Return the (X, Y) coordinate for the center point of the cell that contains the specified text.  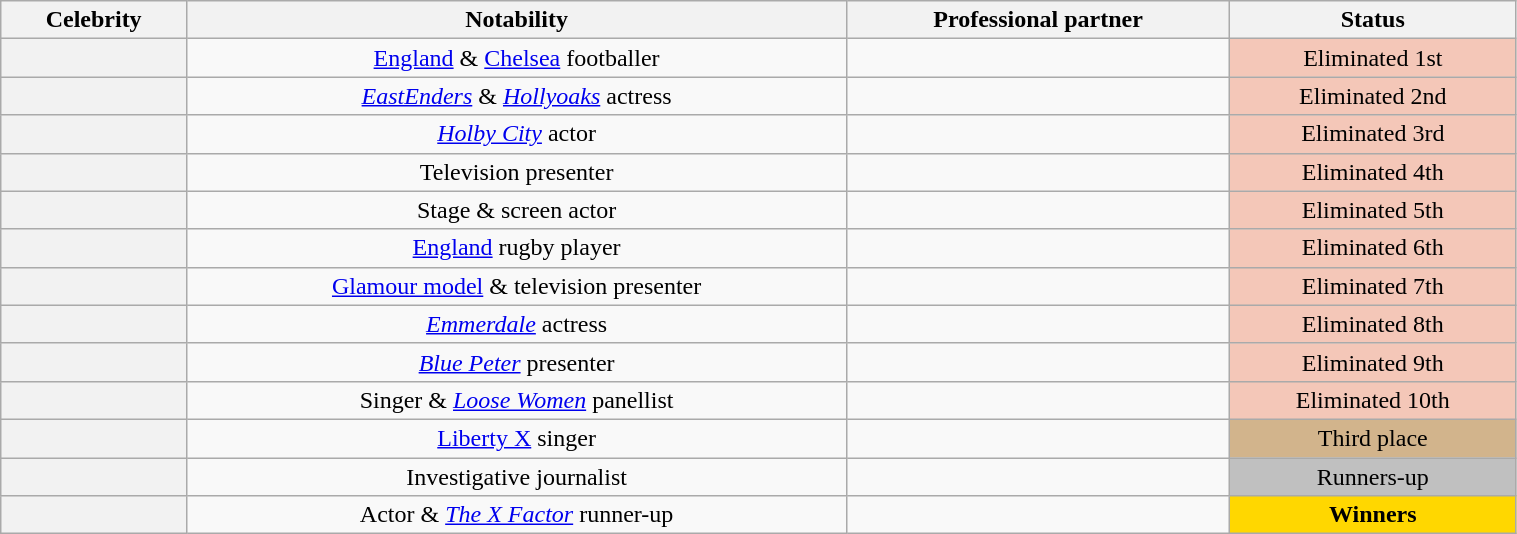
Professional partner (1038, 20)
Television presenter (517, 172)
Emmerdale actress (517, 324)
Eliminated 8th (1373, 324)
Notability (517, 20)
Runners-up (1373, 477)
Eliminated 3rd (1373, 134)
England rugby player (517, 248)
Winners (1373, 515)
Holby City actor (517, 134)
Liberty X singer (517, 438)
Status (1373, 20)
Eliminated 9th (1373, 362)
Glamour model & television presenter (517, 286)
Celebrity (94, 20)
Third place (1373, 438)
Eliminated 6th (1373, 248)
Investigative journalist (517, 477)
Stage & screen actor (517, 210)
Blue Peter presenter (517, 362)
Eliminated 4th (1373, 172)
Eliminated 5th (1373, 210)
Eliminated 10th (1373, 400)
EastEnders & Hollyoaks actress (517, 96)
Eliminated 7th (1373, 286)
Eliminated 2nd (1373, 96)
England & Chelsea footballer (517, 58)
Singer & Loose Women panellist (517, 400)
Eliminated 1st (1373, 58)
Actor & The X Factor runner-up (517, 515)
